Search for the cell housing the specified text and yield its [x, y] center coordinate. 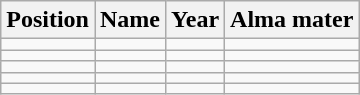
Alma mater [292, 20]
Position [48, 20]
Name [130, 20]
Year [196, 20]
